Detect which cell encompasses the target text, then output its (X, Y) center coordinate. 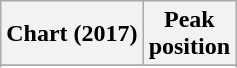
Chart (2017) (72, 34)
Peak position (189, 34)
